Capture the cell that displays the provided text and extract its (X, Y) central coordinate. 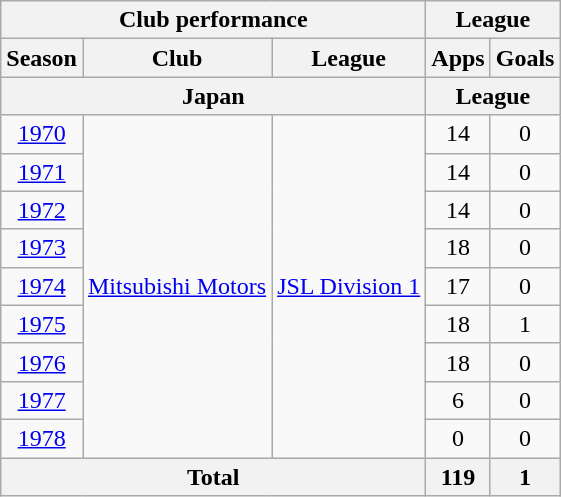
1972 (42, 210)
1970 (42, 134)
1976 (42, 362)
1971 (42, 172)
17 (458, 286)
Club (176, 58)
Mitsubishi Motors (176, 286)
Apps (458, 58)
Season (42, 58)
1978 (42, 438)
1975 (42, 324)
Goals (525, 58)
Japan (214, 96)
119 (458, 477)
6 (458, 400)
Total (214, 477)
Club performance (214, 20)
1973 (42, 248)
JSL Division 1 (349, 286)
1977 (42, 400)
1974 (42, 286)
